Return (X, Y) of the center of cell containing provided text 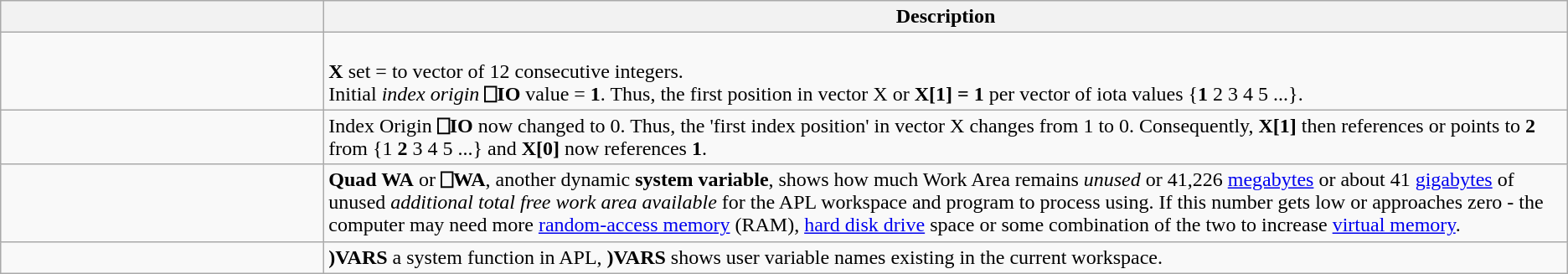
Description (946, 17)
)VARS a system function in APL, )VARS shows user variable names existing in the current workspace. (946, 257)
